Return the (X, Y) coordinate for the center point of the cell that contains the specified text.  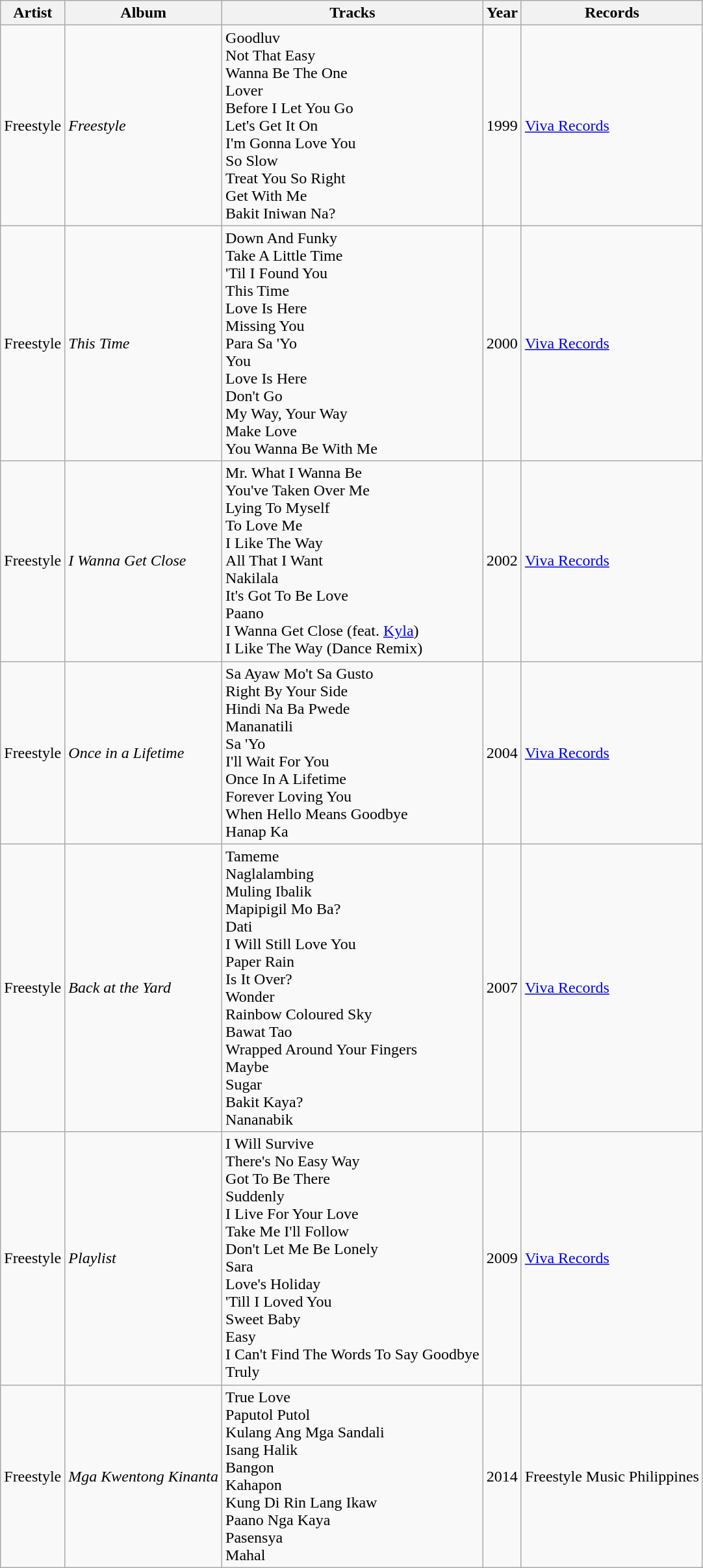
I Wanna Get Close (144, 561)
Mga Kwentong Kinanta (144, 1476)
Once in a Lifetime (144, 753)
Records (612, 13)
2014 (502, 1476)
Year (502, 13)
Freestyle Music Philippines (612, 1476)
Playlist (144, 1259)
1999 (502, 125)
True Love Paputol Putol Kulang Ang Mga Sandali Isang Halik Bangon Kahapon Kung Di Rin Lang Ikaw Paano Nga Kaya Pasensya Mahal (353, 1476)
Tracks (353, 13)
This Time (144, 343)
2000 (502, 343)
Back at the Yard (144, 988)
2009 (502, 1259)
2002 (502, 561)
2004 (502, 753)
2007 (502, 988)
Artist (32, 13)
Album (144, 13)
